Return the (X, Y) coordinate for the center point of the cell that contains the specified text.  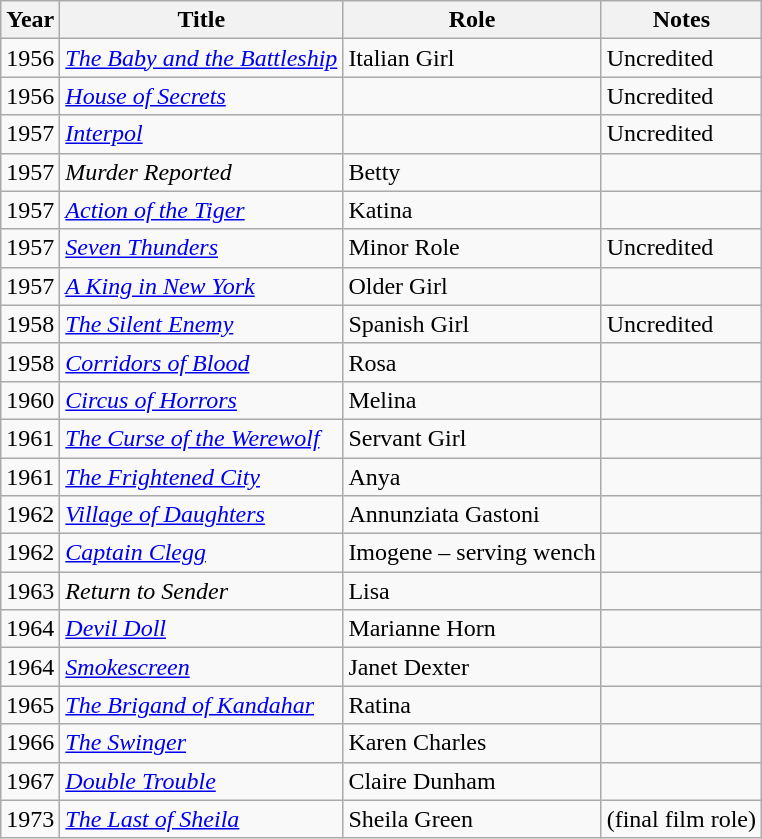
Action of the Tiger (202, 210)
1965 (30, 705)
1960 (30, 400)
The Curse of the Werewolf (202, 438)
Notes (681, 20)
Lisa (472, 591)
Melina (472, 400)
Double Trouble (202, 781)
1967 (30, 781)
Smokescreen (202, 667)
The Brigand of Kandahar (202, 705)
Circus of Horrors (202, 400)
1973 (30, 819)
Italian Girl (472, 58)
Rosa (472, 362)
The Baby and the Battleship (202, 58)
Devil Doll (202, 629)
Interpol (202, 134)
(final film role) (681, 819)
The Frightened City (202, 477)
1966 (30, 743)
Role (472, 20)
Minor Role (472, 248)
1963 (30, 591)
Katina (472, 210)
Older Girl (472, 286)
A King in New York (202, 286)
Servant Girl (472, 438)
Ratina (472, 705)
Karen Charles (472, 743)
Annunziata Gastoni (472, 515)
Captain Clegg (202, 553)
Betty (472, 172)
Claire Dunham (472, 781)
The Swinger (202, 743)
Anya (472, 477)
Imogene – serving wench (472, 553)
Murder Reported (202, 172)
Corridors of Blood (202, 362)
Village of Daughters (202, 515)
Sheila Green (472, 819)
Seven Thunders (202, 248)
Marianne Horn (472, 629)
The Silent Enemy (202, 324)
Spanish Girl (472, 324)
Year (30, 20)
Return to Sender (202, 591)
The Last of Sheila (202, 819)
Janet Dexter (472, 667)
House of Secrets (202, 96)
Title (202, 20)
